Scan for the cell matching the given text and deliver its [X, Y] coordinate at center. 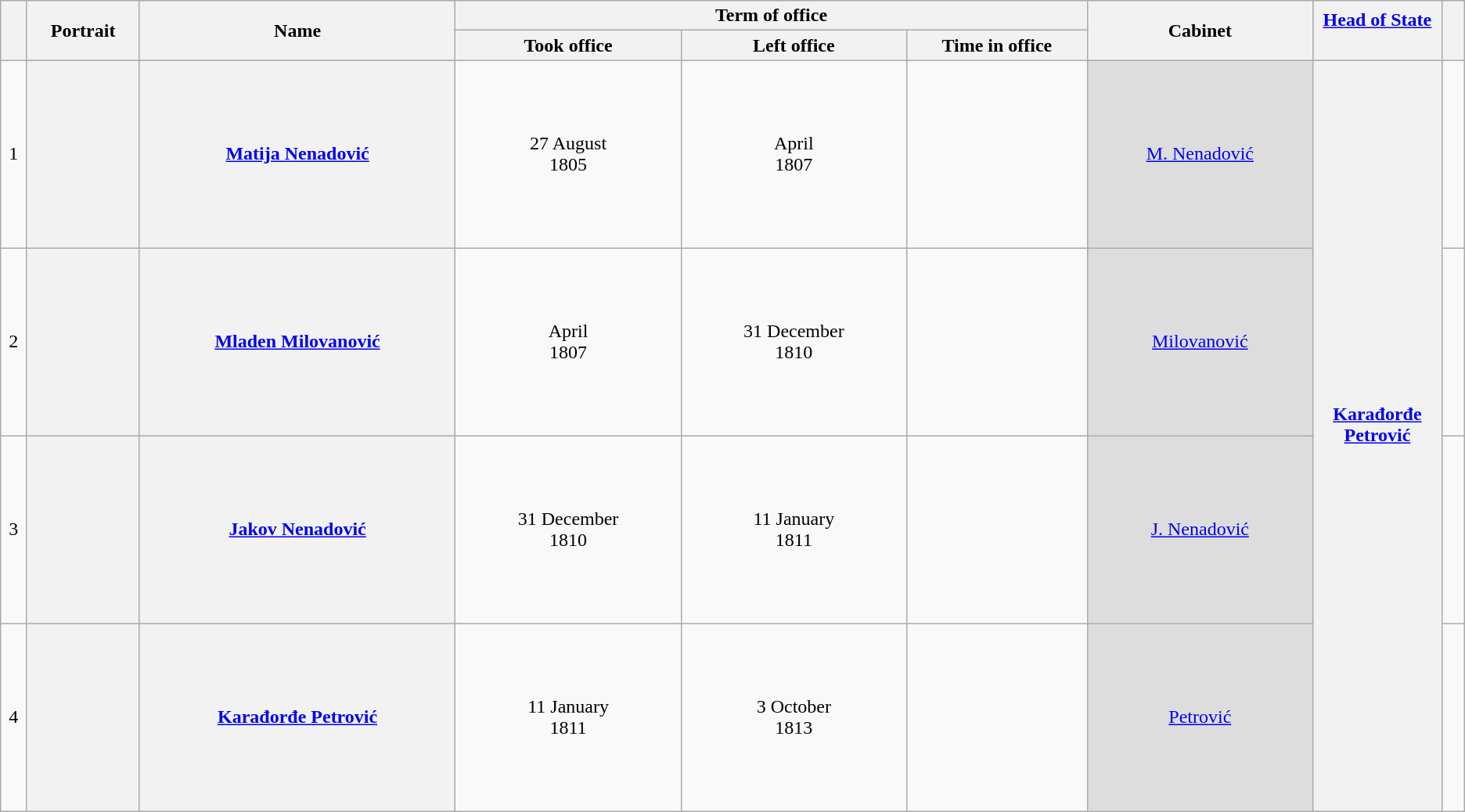
Jakov Nenadović [297, 530]
М. Nenadović [1200, 154]
Term of office [772, 16]
Milovanović [1200, 342]
Head of State [1377, 31]
4 [14, 717]
Left office [794, 45]
3 October1813 [794, 717]
Mladen Milovanović [297, 342]
Matija Nenadović [297, 154]
2 [14, 342]
3 [14, 530]
Ј. Nenadović [1200, 530]
Petrović [1200, 717]
Time in office [997, 45]
27 August1805 [568, 154]
1 [14, 154]
Portrait [83, 31]
Cabinet [1200, 31]
Name [297, 31]
Took office [568, 45]
